Identify which cell holds the provided text, then report its (X, Y) central coordinate. 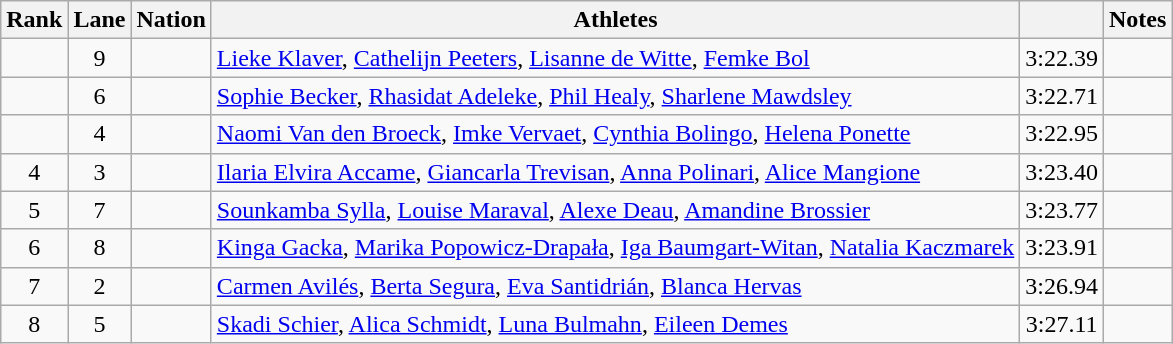
Carmen Avilés, Berta Segura, Eva Santidrián, Blanca Hervas (615, 286)
3:27.11 (1062, 324)
2 (100, 286)
Ilaria Elvira Accame, Giancarla Trevisan, Anna Polinari, Alice Mangione (615, 172)
3:23.77 (1062, 210)
3:23.40 (1062, 172)
Lieke Klaver, Cathelijn Peeters, Lisanne de Witte, Femke Bol (615, 58)
Kinga Gacka, Marika Popowicz-Drapała, Iga Baumgart-Witan, Natalia Kaczmarek (615, 248)
Sophie Becker, Rhasidat Adeleke, Phil Healy, Sharlene Mawdsley (615, 96)
3:23.91 (1062, 248)
Notes (1138, 20)
Rank (34, 20)
3 (100, 172)
3:22.39 (1062, 58)
Lane (100, 20)
Nation (171, 20)
Sounkamba Sylla, Louise Maraval, Alexe Deau, Amandine Brossier (615, 210)
3:26.94 (1062, 286)
3:22.95 (1062, 134)
Naomi Van den Broeck, Imke Vervaet, Cynthia Bolingo, Helena Ponette (615, 134)
9 (100, 58)
3:22.71 (1062, 96)
Athletes (615, 20)
Skadi Schier, Alica Schmidt, Luna Bulmahn, Eileen Demes (615, 324)
